Determine the (X, Y) coordinate at the center of the cell enclosing the given text.  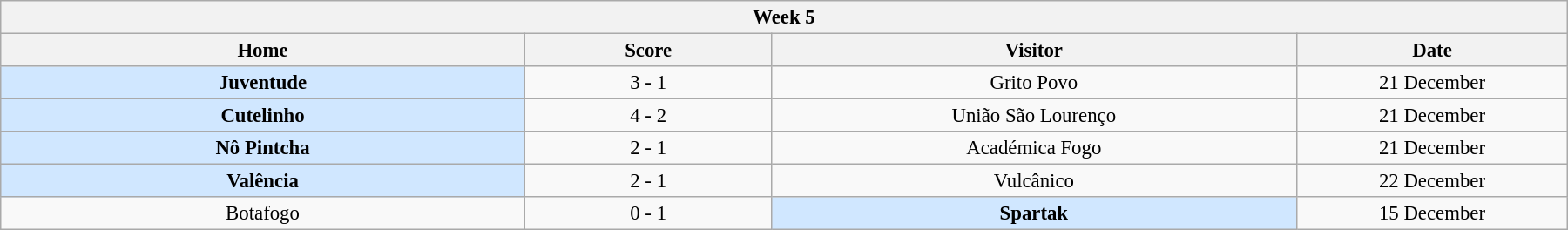
Valência (263, 181)
0 - 1 (648, 213)
Spartak (1033, 213)
4 - 2 (648, 116)
Nô Pintcha (263, 148)
Académica Fogo (1033, 148)
Botafogo (263, 213)
Week 5 (784, 17)
3 - 1 (648, 83)
Grito Povo (1033, 83)
Score (648, 51)
União São Lourenço (1033, 116)
22 December (1432, 181)
Cutelinho (263, 116)
Vulcânico (1033, 181)
Visitor (1033, 51)
Home (263, 51)
15 December (1432, 213)
Date (1432, 51)
Juventude (263, 83)
